Pinpoint the cell where the given text exists, returning its [X, Y] midpoint coordinate. 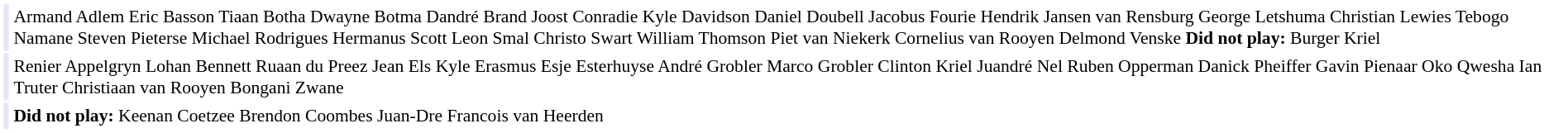
Did not play: Keenan Coetzee Brendon Coombes Juan-Dre Francois van Heerden [788, 116]
